Search for the cell housing the specified text and yield its [X, Y] center coordinate. 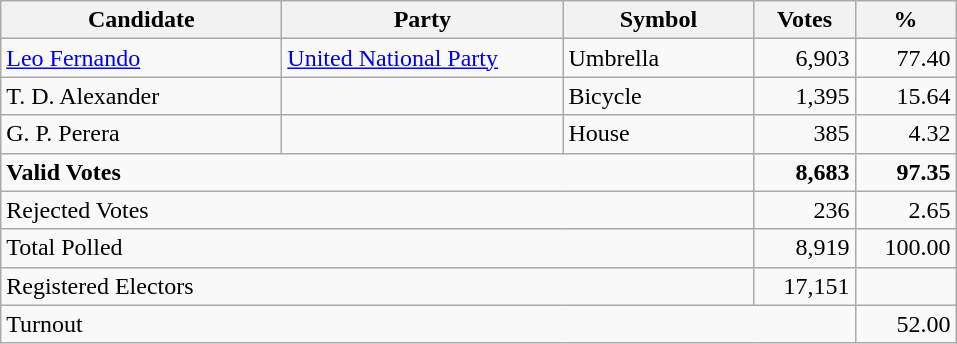
Turnout [428, 324]
% [906, 20]
8,683 [804, 172]
Leo Fernando [142, 58]
Total Polled [378, 248]
Party [422, 20]
Candidate [142, 20]
Rejected Votes [378, 210]
Votes [804, 20]
G. P. Perera [142, 134]
Bicycle [658, 96]
Registered Electors [378, 286]
House [658, 134]
4.32 [906, 134]
United National Party [422, 58]
236 [804, 210]
1,395 [804, 96]
100.00 [906, 248]
8,919 [804, 248]
6,903 [804, 58]
Valid Votes [378, 172]
97.35 [906, 172]
T. D. Alexander [142, 96]
Umbrella [658, 58]
17,151 [804, 286]
77.40 [906, 58]
2.65 [906, 210]
52.00 [906, 324]
15.64 [906, 96]
Symbol [658, 20]
385 [804, 134]
